Identify which cell holds the provided text, then report its (x, y) central coordinate. 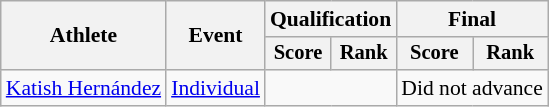
Qualification (330, 19)
Individual (216, 88)
Event (216, 36)
Final (472, 19)
Katish Hernández (84, 88)
Did not advance (472, 88)
Athlete (84, 36)
